Identify which cell holds the provided text, then report its (X, Y) central coordinate. 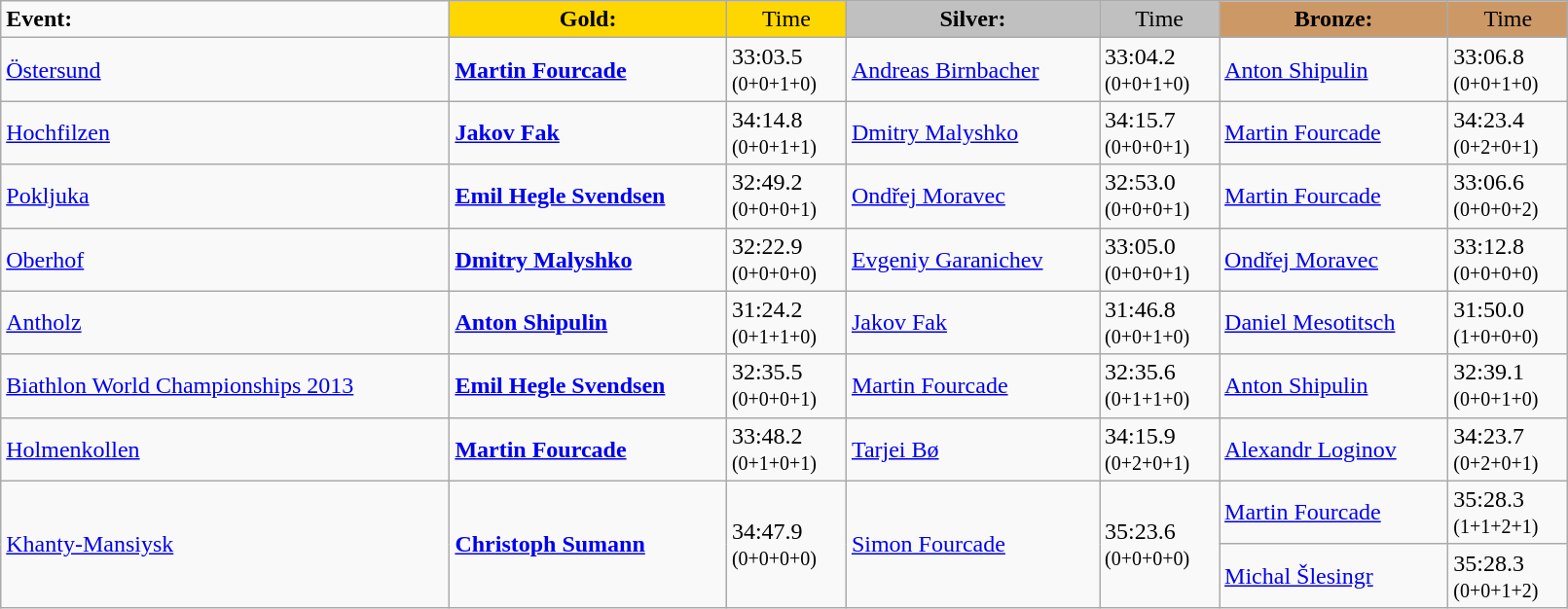
31:50.0(1+0+0+0) (1509, 323)
31:46.8(0+0+1+0) (1160, 323)
35:23.6(0+0+0+0) (1160, 544)
33:06.6(0+0+0+2) (1509, 197)
33:04.2(0+0+1+0) (1160, 70)
Evgeniy Garanichev (972, 259)
33:48.2(0+1+0+1) (786, 449)
35:28.3(0+0+1+2) (1509, 576)
Tarjei Bø (972, 449)
34:15.7(0+0+0+1) (1160, 132)
34:23.4(0+2+0+1) (1509, 132)
34:15.9(0+2+0+1) (1160, 449)
Holmenkollen (226, 449)
33:12.8(0+0+0+0) (1509, 259)
32:35.5(0+0+0+1) (786, 385)
32:22.9(0+0+0+0) (786, 259)
31:24.2(0+1+1+0) (786, 323)
35:28.3(1+1+2+1) (1509, 512)
Christoph Sumann (588, 544)
32:53.0(0+0+0+1) (1160, 197)
Bronze: (1333, 19)
Östersund (226, 70)
Alexandr Loginov (1333, 449)
34:14.8(0+0+1+1) (786, 132)
Michal Šlesingr (1333, 576)
Gold: (588, 19)
Biathlon World Championships 2013 (226, 385)
32:35.6(0+1+1+0) (1160, 385)
Pokljuka (226, 197)
33:03.5(0+0+1+0) (786, 70)
Oberhof (226, 259)
Andreas Birnbacher (972, 70)
Antholz (226, 323)
Simon Fourcade (972, 544)
33:06.8(0+0+1+0) (1509, 70)
34:23.7(0+2+0+1) (1509, 449)
Daniel Mesotitsch (1333, 323)
32:49.2 (0+0+0+1) (786, 197)
34:47.9(0+0+0+0) (786, 544)
Khanty-Mansiysk (226, 544)
Silver: (972, 19)
Hochfilzen (226, 132)
33:05.0(0+0+0+1) (1160, 259)
Event: (226, 19)
32:39.1(0+0+1+0) (1509, 385)
